Provide the [x, y] coordinate of the cell's center where the given text is located.  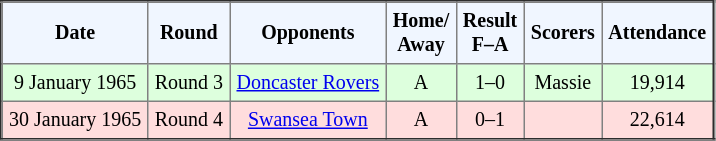
9 January 1965 [75, 83]
Swansea Town [308, 120]
Scorers [563, 33]
22,614 [658, 120]
ResultF–A [490, 33]
Round 3 [189, 83]
Attendance [658, 33]
Round 4 [189, 120]
Opponents [308, 33]
Massie [563, 83]
Round [189, 33]
30 January 1965 [75, 120]
Home/Away [421, 33]
Date [75, 33]
1–0 [490, 83]
Doncaster Rovers [308, 83]
0–1 [490, 120]
19,914 [658, 83]
